Detect which cell encompasses the target text, then output its [X, Y] center coordinate. 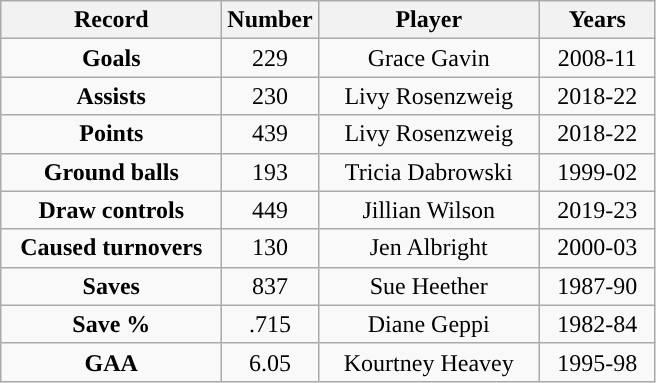
193 [270, 172]
1995-98 [597, 362]
130 [270, 248]
Jen Albright [428, 248]
Number [270, 20]
Tricia Dabrowski [428, 172]
2008-11 [597, 58]
Save % [112, 324]
230 [270, 96]
Saves [112, 286]
Jillian Wilson [428, 210]
Ground balls [112, 172]
2000-03 [597, 248]
Kourtney Heavey [428, 362]
Player [428, 20]
449 [270, 210]
Years [597, 20]
439 [270, 134]
Grace Gavin [428, 58]
Caused turnovers [112, 248]
Sue Heether [428, 286]
Points [112, 134]
2019-23 [597, 210]
Record [112, 20]
6.05 [270, 362]
Draw controls [112, 210]
837 [270, 286]
1999-02 [597, 172]
1987-90 [597, 286]
Goals [112, 58]
GAA [112, 362]
1982-84 [597, 324]
.715 [270, 324]
229 [270, 58]
Diane Geppi [428, 324]
Assists [112, 96]
